Return the [X, Y] coordinate for the center point of the cell that contains the specified text.  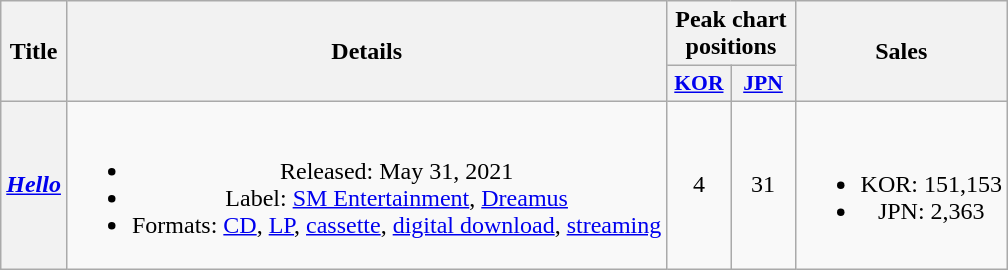
JPN [763, 84]
Peak chartpositions [731, 34]
Released: May 31, 2021Label: SM Entertainment, DreamusFormats: CD, LP, cassette, digital download, streaming [366, 184]
Details [366, 52]
Sales [901, 52]
Hello [34, 184]
KOR [699, 84]
Title [34, 52]
31 [763, 184]
KOR: 151,153JPN: 2,363 [901, 184]
4 [699, 184]
